From the cell containing the given text, extract its center point as [X, Y] coordinate. 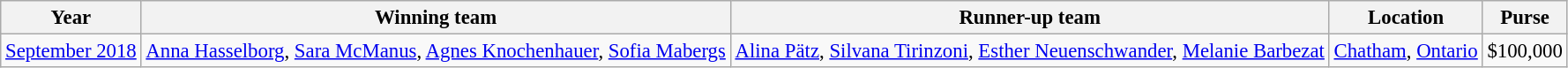
Chatham, Ontario [1406, 51]
Anna Hasselborg, Sara McManus, Agnes Knochenhauer, Sofia Mabergs [436, 51]
Winning team [436, 18]
Year [71, 18]
$100,000 [1525, 51]
Runner-up team [1030, 18]
Purse [1525, 18]
Location [1406, 18]
September 2018 [71, 51]
Alina Pätz, Silvana Tirinzoni, Esther Neuenschwander, Melanie Barbezat [1030, 51]
